Find where the given text appears and provide that cell's center as (X, Y) coordinate. 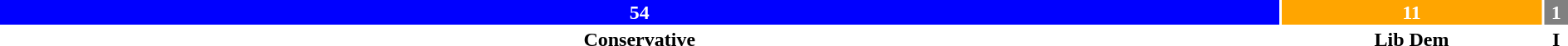
1 (1556, 12)
11 (1411, 12)
54 (639, 12)
